Pinpoint the cell where the given text exists, returning its (X, Y) midpoint coordinate. 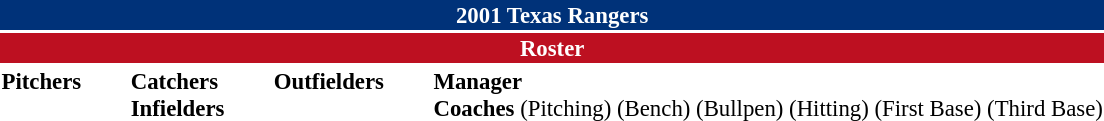
Roster (552, 48)
2001 Texas Rangers (552, 15)
